Determine the (x, y) coordinate at the center of the cell enclosing the given text.  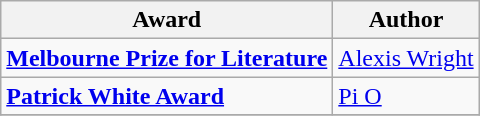
Patrick White Award (167, 96)
Author (406, 20)
Alexis Wright (406, 58)
Award (167, 20)
Melbourne Prize for Literature (167, 58)
Pi O (406, 96)
